Provide the [X, Y] coordinate of the cell's center where the given text is located.  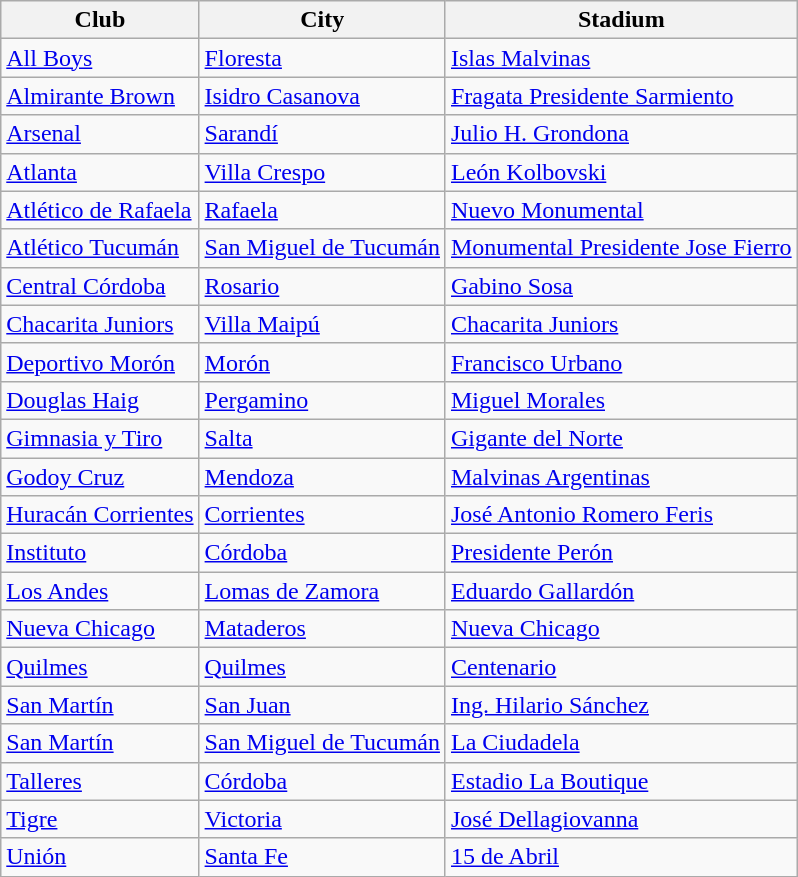
Stadium [621, 20]
Malvinas Argentinas [621, 477]
Ing. Hilario Sánchez [621, 705]
Almirante Brown [100, 96]
Unión [100, 857]
Eduardo Gallardón [621, 591]
Salta [322, 438]
Presidente Perón [621, 553]
Julio H. Grondona [621, 134]
Atlanta [100, 172]
Gimnasia y Tiro [100, 438]
Islas Malvinas [621, 58]
Club [100, 20]
Mataderos [322, 629]
Douglas Haig [100, 400]
Sarandí [322, 134]
Huracán Corrientes [100, 515]
Monumental Presidente Jose Fierro [621, 248]
Godoy Cruz [100, 477]
Mendoza [322, 477]
Tigre [100, 819]
Victoria [322, 819]
Atlético Tucumán [100, 248]
La Ciudadela [621, 743]
Isidro Casanova [322, 96]
Francisco Urbano [621, 362]
Villa Crespo [322, 172]
Centenario [621, 667]
Villa Maipú [322, 324]
Lomas de Zamora [322, 591]
Instituto [100, 553]
15 de Abril [621, 857]
Santa Fe [322, 857]
Estadio La Boutique [621, 781]
Gabino Sosa [621, 286]
Floresta [322, 58]
Talleres [100, 781]
Central Córdoba [100, 286]
Los Andes [100, 591]
Arsenal [100, 134]
Corrientes [322, 515]
Rosario [322, 286]
Miguel Morales [621, 400]
José Antonio Romero Feris [621, 515]
Atlético de Rafaela [100, 210]
León Kolbovski [621, 172]
All Boys [100, 58]
City [322, 20]
Pergamino [322, 400]
Fragata Presidente Sarmiento [621, 96]
Morón [322, 362]
Deportivo Morón [100, 362]
Nuevo Monumental [621, 210]
San Juan [322, 705]
Gigante del Norte [621, 438]
Rafaela [322, 210]
José Dellagiovanna [621, 819]
